Locate the cell with the specified text and output its [X, Y] center coordinate. 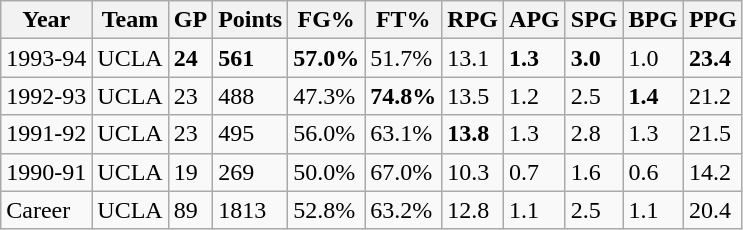
1.0 [653, 58]
1990-91 [46, 172]
57.0% [326, 58]
1991-92 [46, 134]
56.0% [326, 134]
13.1 [473, 58]
SPG [594, 20]
1993-94 [46, 58]
561 [250, 58]
Career [46, 210]
1.4 [653, 96]
FG% [326, 20]
10.3 [473, 172]
2.8 [594, 134]
488 [250, 96]
13.5 [473, 96]
1992-93 [46, 96]
BPG [653, 20]
52.8% [326, 210]
1.2 [535, 96]
74.8% [404, 96]
PPG [712, 20]
RPG [473, 20]
23.4 [712, 58]
1813 [250, 210]
89 [190, 210]
50.0% [326, 172]
APG [535, 20]
20.4 [712, 210]
21.5 [712, 134]
Year [46, 20]
Points [250, 20]
47.3% [326, 96]
67.0% [404, 172]
FT% [404, 20]
GP [190, 20]
0.7 [535, 172]
1.6 [594, 172]
21.2 [712, 96]
12.8 [473, 210]
24 [190, 58]
13.8 [473, 134]
495 [250, 134]
0.6 [653, 172]
19 [190, 172]
Team [130, 20]
14.2 [712, 172]
63.1% [404, 134]
63.2% [404, 210]
3.0 [594, 58]
51.7% [404, 58]
269 [250, 172]
